Extract the (x, y) coordinate from the center of the cell holding the provided text.  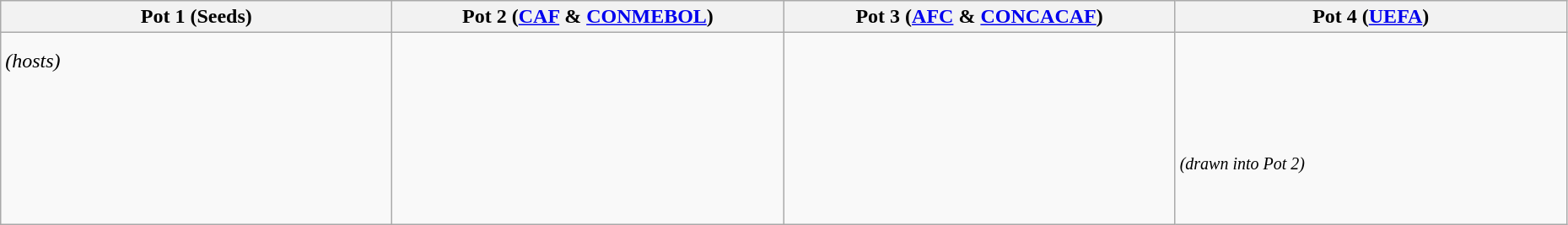
Pot 1 (Seeds) (197, 17)
(hosts) (197, 128)
(drawn into Pot 2) (1371, 128)
Pot 3 (AFC & CONCACAF) (979, 17)
Pot 4 (UEFA) (1371, 17)
Pot 2 (CAF & CONMEBOL) (588, 17)
